Extract the (X, Y) coordinate from the center of the cell holding the provided text.  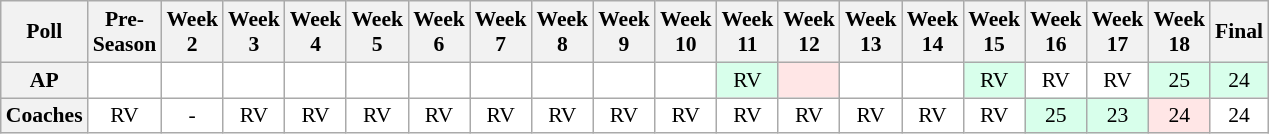
Week17 (1118, 32)
Week9 (624, 32)
AP (44, 80)
Final (1239, 32)
Week7 (501, 32)
Week13 (871, 32)
Pre-Season (125, 32)
Week3 (254, 32)
Week14 (933, 32)
Week16 (1056, 32)
Poll (44, 32)
Week5 (377, 32)
Week2 (192, 32)
Week4 (316, 32)
- (192, 116)
Week18 (1179, 32)
Week12 (809, 32)
Week6 (439, 32)
Week15 (994, 32)
23 (1118, 116)
Coaches (44, 116)
Week10 (686, 32)
Week11 (748, 32)
Week8 (562, 32)
